Provide the (X, Y) coordinate of the cell's center where the given text is located.  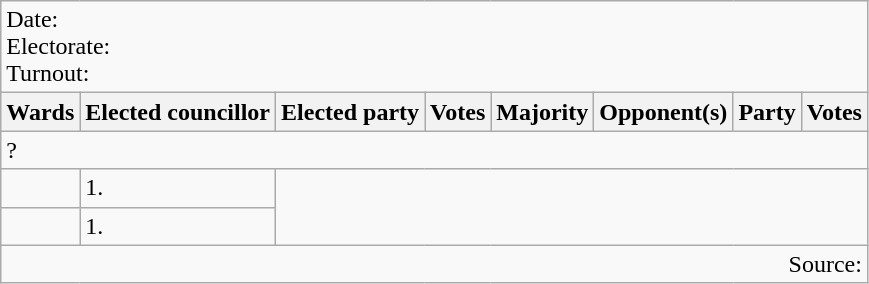
Date: Electorate: Turnout: (434, 47)
Party (767, 112)
Elected party (350, 112)
? (434, 150)
Majority (542, 112)
Source: (434, 264)
Opponent(s) (664, 112)
Elected councillor (178, 112)
Wards (40, 112)
